Capture the cell that displays the provided text and extract its [x, y] central coordinate. 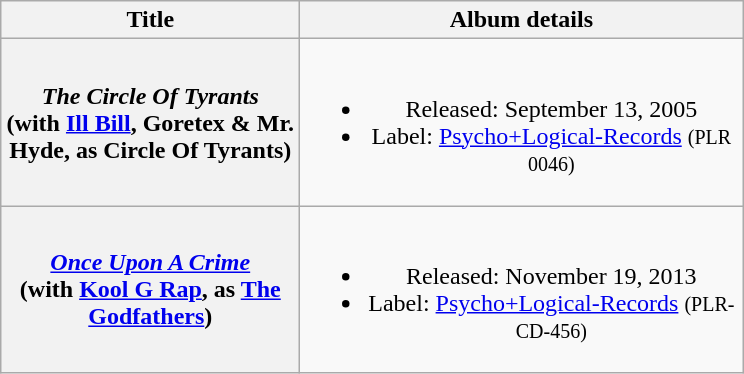
Title [150, 20]
The Circle Of Tyrants(with Ill Bill, Goretex & Mr. Hyde, as Circle Of Tyrants) [150, 122]
Released: November 19, 2013Label: Psycho+Logical-Records (PLR-CD-456) [522, 290]
Released: September 13, 2005Label: Psycho+Logical-Records (PLR 0046) [522, 122]
Once Upon A Crime(with Kool G Rap, as The Godfathers) [150, 290]
Album details [522, 20]
